Extract the (X, Y) coordinate from the center of the cell holding the provided text.  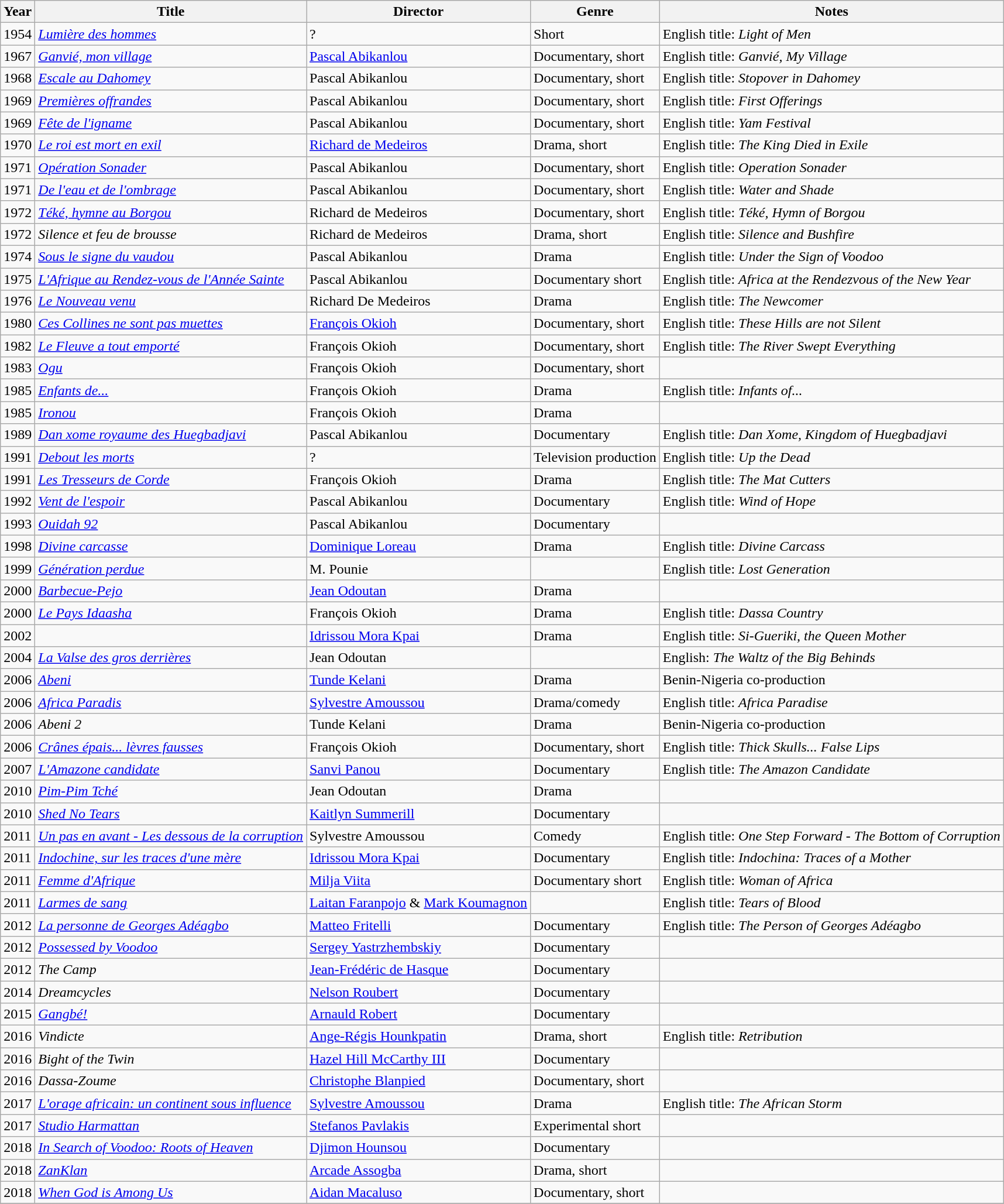
Le Pays Idaasha (171, 613)
English title: The King Died in Exile (831, 145)
Silence et feu de brousse (171, 234)
1970 (18, 145)
English title: The Newcomer (831, 301)
Crânes épais... lèvres fausses (171, 747)
Génération perdue (171, 568)
Comedy (596, 836)
Premières offrandes (171, 101)
1999 (18, 568)
Genre (596, 12)
Stefanos Pavlakis (419, 1126)
2014 (18, 992)
Matteo Fritelli (419, 925)
Abeni (171, 680)
Indochine, sur les traces d'une mère (171, 858)
English: The Waltz of the Big Behinds (831, 658)
1975 (18, 279)
In Search of Voodoo: Roots of Heaven (171, 1148)
English title: Indochina: Traces of a Mother (831, 858)
English title: Si-Gueriki, the Queen Mother (831, 635)
Television production (596, 457)
Ange-Régis Hounkpatin (419, 1037)
Sous le signe du vaudou (171, 256)
Ogu (171, 368)
Lumière des hommes (171, 34)
Ces Collines ne sont pas muettes (171, 324)
Enfants de... (171, 390)
English title: Under the Sign of Voodoo (831, 256)
1968 (18, 78)
1992 (18, 502)
Debout les morts (171, 457)
Jean-Frédéric de Hasque (419, 969)
English title: Dan Xome, Kingdom of Huegbadjavi (831, 435)
Escale au Dahomey (171, 78)
Africa Paradis (171, 702)
Larmes de sang (171, 903)
English title: Wind of Hope (831, 502)
Hazel Hill McCarthy III (419, 1059)
Milja Viita (419, 880)
English title: One Step Forward - The Bottom of Corruption (831, 836)
Gangbé! (171, 1014)
Le roi est mort en exil (171, 145)
English title: The River Swept Everything (831, 346)
Nelson Roubert (419, 992)
Shed No Tears (171, 814)
Ironou (171, 413)
Un pas en avant - Les dessous de la corruption (171, 836)
Possessed by Voodoo (171, 947)
Le Fleuve a tout emporté (171, 346)
English title: Retribution (831, 1037)
Les Tresseurs de Corde (171, 479)
English title: Tears of Blood (831, 903)
Opération Sonader (171, 167)
Ouidah 92 (171, 524)
English title: Lost Generation (831, 568)
Sanvi Panou (419, 769)
English title: Infants of... (831, 390)
Arcade Assogba (419, 1170)
Notes (831, 12)
2004 (18, 658)
Fête de l'igname (171, 123)
Director (419, 12)
The Camp (171, 969)
Pim-Pim Tché (171, 791)
Téké, hymne au Borgou (171, 212)
1998 (18, 546)
1983 (18, 368)
Sergey Yastrzhembskiy (419, 947)
Experimental short (596, 1126)
De l'eau et de l'ombrage (171, 190)
English title: Stopover in Dahomey (831, 78)
English title: The Person of Georges Adéagbo (831, 925)
La personne de Georges Adéagbo (171, 925)
English title: The African Storm (831, 1103)
Femme d'Afrique (171, 880)
English title: The Amazon Candidate (831, 769)
Bight of the Twin (171, 1059)
Dassa-Zoume (171, 1081)
Laitan Faranpojo & Mark Koumagnon (419, 903)
Ganvié, mon village (171, 56)
English title: Dassa Country (831, 613)
La Valse des gros derrières (171, 658)
English title: These Hills are not Silent (831, 324)
Vent de l'espoir (171, 502)
1954 (18, 34)
2002 (18, 635)
M. Pounie (419, 568)
1989 (18, 435)
English title: Up the Dead (831, 457)
English title: Yam Festival (831, 123)
English title: Operation Sonader (831, 167)
L'Afrique au Rendez-vous de l'Année Sainte (171, 279)
Dan xome royaume des Huegbadjavi (171, 435)
2015 (18, 1014)
1993 (18, 524)
Aidan Macaluso (419, 1192)
Barbecue-Pejo (171, 591)
English title: Ganvié, My Village (831, 56)
Divine carcasse (171, 546)
English title: Light of Men (831, 34)
1974 (18, 256)
English title: First Offerings (831, 101)
Arnauld Robert (419, 1014)
English title: Woman of Africa (831, 880)
Richard De Medeiros (419, 301)
Le Nouveau venu (171, 301)
English title: Water and Shade (831, 190)
Christophe Blanpied (419, 1081)
Title (171, 12)
When God is Among Us (171, 1192)
Short (596, 34)
English title: Divine Carcass (831, 546)
1976 (18, 301)
Djimon Hounsou (419, 1148)
Abeni 2 (171, 725)
Dreamcycles (171, 992)
English title: Téké, Hymn of Borgou (831, 212)
English title: Silence and Bushfire (831, 234)
English title: Africa at the Rendezvous of the New Year (831, 279)
1982 (18, 346)
L'Amazone candidate (171, 769)
English title: Thick Skulls... False Lips (831, 747)
Kaitlyn Summerill (419, 814)
L'orage africain: un continent sous influence (171, 1103)
English title: Africa Paradise (831, 702)
2007 (18, 769)
English title: The Mat Cutters (831, 479)
1967 (18, 56)
1980 (18, 324)
Studio Harmattan (171, 1126)
Drama/comedy (596, 702)
ZanKlan (171, 1170)
Dominique Loreau (419, 546)
Year (18, 12)
Vindicte (171, 1037)
